Output the (X, Y) coordinate of the center of the cell containing the given text.  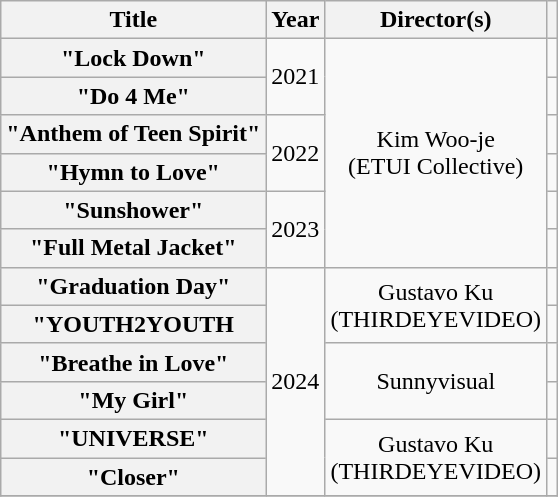
2024 (296, 381)
Title (134, 20)
Kim Woo-je(ETUI Collective) (436, 153)
"Do 4 Me" (134, 96)
"Sunshower" (134, 210)
"Full Metal Jacket" (134, 248)
"Closer" (134, 477)
"Lock Down" (134, 58)
"Graduation Day" (134, 286)
Year (296, 20)
"Breathe in Love" (134, 362)
"Hymn to Love" (134, 172)
2021 (296, 77)
2022 (296, 153)
"YOUTH2YOUTH (134, 324)
Sunnyvisual (436, 381)
"My Girl" (134, 400)
"Anthem of Teen Spirit" (134, 134)
2023 (296, 229)
Director(s) (436, 20)
"UNIVERSE" (134, 438)
